Locate the cell with the specified text and output its [x, y] center coordinate. 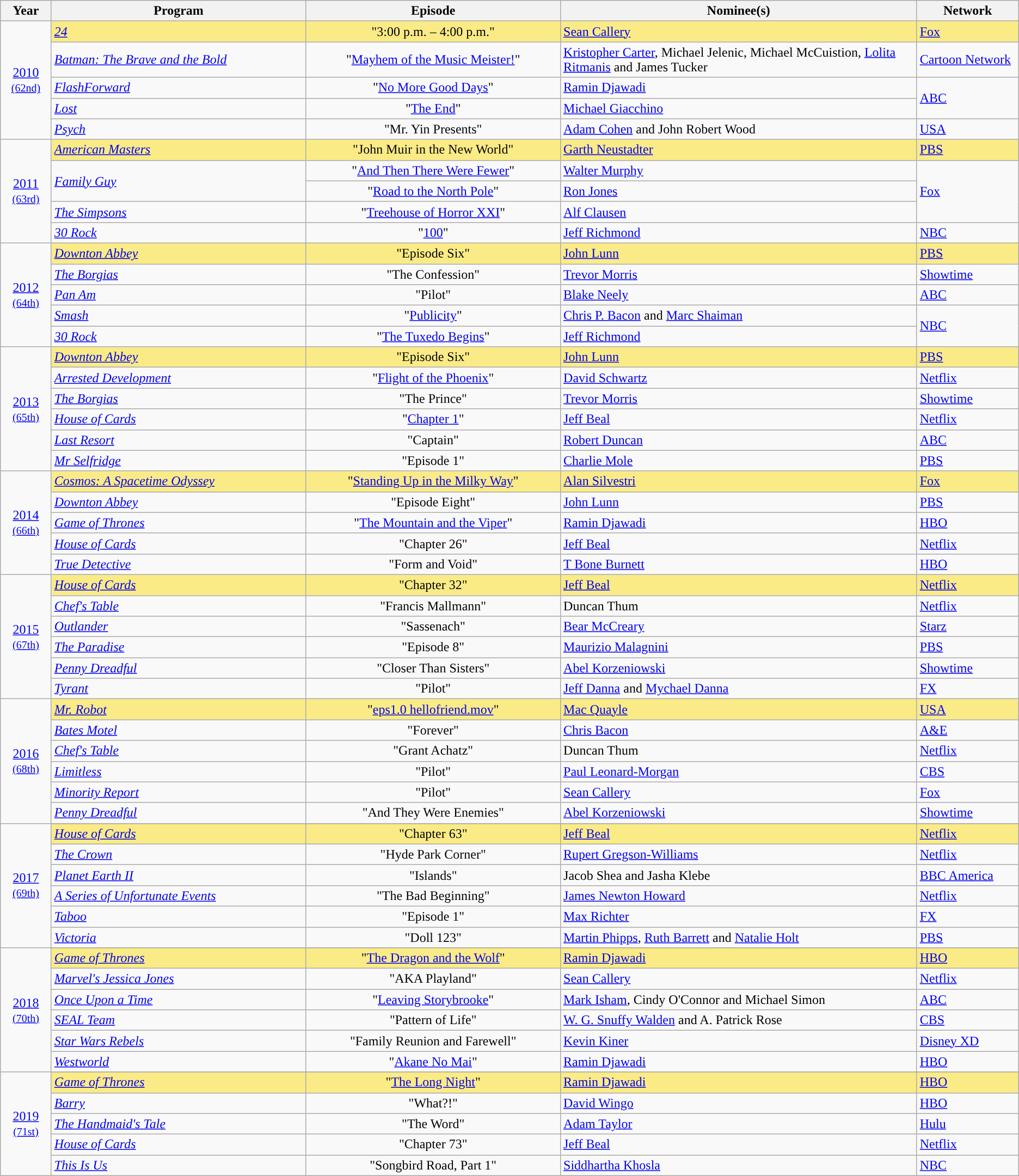
"Islands" [433, 875]
Maurizio Malagnini [739, 647]
2010(62nd) [26, 81]
Marvel's Jessica Jones [179, 979]
Kevin Kiner [739, 1041]
"The Confession" [433, 274]
Ron Jones [739, 191]
Mark Isham, Cindy O'Connor and Michael Simon [739, 1000]
2018(70th) [26, 1010]
Kristopher Carter, Michael Jelenic, Michael McCuistion, Lolita Ritmanis and James Tucker [739, 60]
This Is Us [179, 1165]
Martin Phipps, Ruth Barrett and Natalie Holt [739, 937]
"The Tuxedo Begins" [433, 336]
"The Prince" [433, 399]
2015(67th) [26, 636]
Charlie Mole [739, 461]
"The End" [433, 108]
Victoria [179, 937]
Chris P. Bacon and Marc Shaiman [739, 316]
Alf Clausen [739, 212]
"The Bad Beginning" [433, 896]
True Detective [179, 564]
"Episode Eight" [433, 502]
Smash [179, 316]
Mr Selfridge [179, 461]
Planet Earth II [179, 875]
"AKA Playland" [433, 979]
Mr. Robot [179, 709]
2013(65th) [26, 409]
"Form and Void" [433, 564]
W. G. Snuffy Walden and A. Patrick Rose [739, 1020]
"Grant Achatz" [433, 751]
"Akane No Mai" [433, 1062]
"Flight of the Phoenix" [433, 378]
"The Mountain and the Viper" [433, 523]
"Sassenach" [433, 627]
Limitless [179, 771]
T Bone Burnett [739, 564]
Nominee(s) [739, 11]
SEAL Team [179, 1020]
"Francis Mallmann" [433, 606]
David Wingo [739, 1103]
BBC America [968, 875]
Jeff Danna and Mychael Danna [739, 689]
FlashForward [179, 88]
Walter Murphy [739, 170]
2014(66th) [26, 523]
"Chapter 63" [433, 834]
"Forever" [433, 730]
"Pattern of Life" [433, 1020]
Robert Duncan [739, 440]
Barry [179, 1103]
"Leaving Storybrooke" [433, 1000]
The Simpsons [179, 212]
Chris Bacon [739, 730]
"Chapter 1" [433, 419]
Taboo [179, 916]
2012(64th) [26, 295]
James Newton Howard [739, 896]
"The Long Night" [433, 1082]
Cosmos: A Spacetime Odyssey [179, 481]
"Family Reunion and Farewell" [433, 1041]
Network [968, 11]
Paul Leonard-Morgan [739, 771]
"Doll 123" [433, 937]
Psych [179, 129]
Hulu [968, 1124]
"3:00 p.m. – 4:00 p.m." [433, 32]
Outlander [179, 627]
Episode [433, 11]
2011(63rd) [26, 191]
"And Then There Were Fewer" [433, 170]
Jacob Shea and Jasha Klebe [739, 875]
Alan Silvestri [739, 481]
Star Wars Rebels [179, 1041]
"Treehouse of Horror XXI" [433, 212]
"100" [433, 232]
2019(71st) [26, 1124]
"eps1.0 hellofriend.mov" [433, 709]
Year [26, 11]
"No More Good Days" [433, 88]
2016(68th) [26, 761]
Westworld [179, 1062]
Cartoon Network [968, 60]
"Chapter 26" [433, 543]
Bear McCreary [739, 627]
Bates Motel [179, 730]
"Road to the North Pole" [433, 191]
"Closer Than Sisters" [433, 668]
Blake Neely [739, 295]
The Paradise [179, 647]
24 [179, 32]
"Publicity" [433, 316]
Adam Cohen and John Robert Wood [739, 129]
The Crown [179, 854]
American Masters [179, 150]
Batman: The Brave and the Bold [179, 60]
Minority Report [179, 792]
Starz [968, 627]
Once Upon a Time [179, 1000]
"Songbird Road, Part 1" [433, 1165]
Disney XD [968, 1041]
Siddhartha Khosla [739, 1165]
"What?!" [433, 1103]
"Standing Up in the Milky Way" [433, 481]
"The Dragon and the Wolf" [433, 958]
Program [179, 11]
Lost [179, 108]
The Handmaid's Tale [179, 1124]
Mac Quayle [739, 709]
Pan Am [179, 295]
Max Richter [739, 916]
2017(69th) [26, 885]
Arrested Development [179, 378]
"Episode 8" [433, 647]
Last Resort [179, 440]
"Hyde Park Corner" [433, 854]
"The Word" [433, 1124]
"Captain" [433, 440]
Michael Giacchino [739, 108]
Family Guy [179, 181]
A Series of Unfortunate Events [179, 896]
"Chapter 73" [433, 1144]
Rupert Gregson-Williams [739, 854]
"John Muir in the New World" [433, 150]
David Schwartz [739, 378]
Garth Neustadter [739, 150]
"Mayhem of the Music Meister!" [433, 60]
Tyrant [179, 689]
"Chapter 32" [433, 585]
"And They Were Enemies" [433, 813]
Adam Taylor [739, 1124]
"Mr. Yin Presents" [433, 129]
A&E [968, 730]
